Identify which cell holds the provided text, then report its [X, Y] central coordinate. 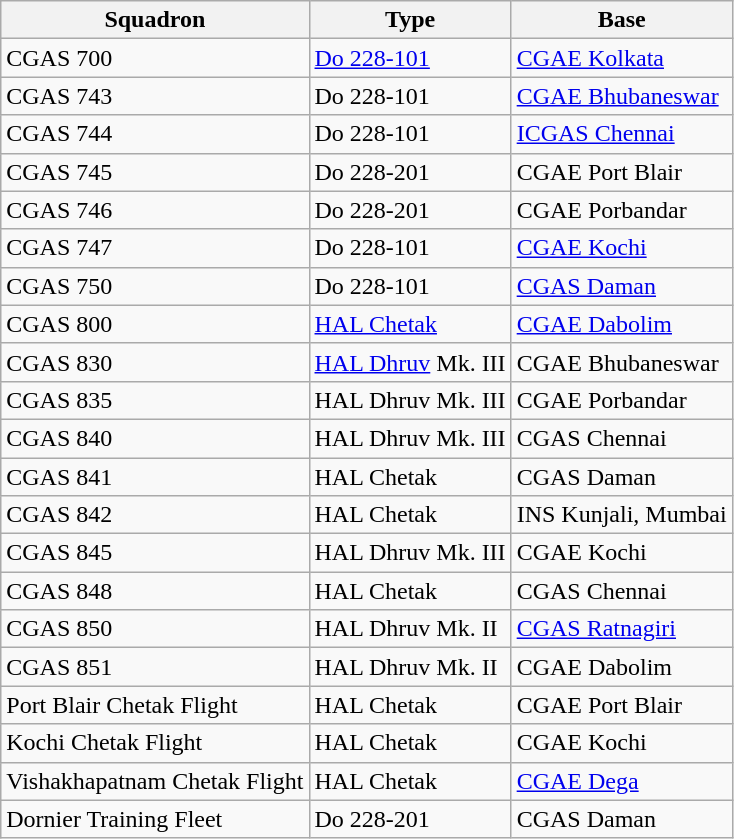
INS Kunjali, Mumbai [622, 515]
CGAS 841 [155, 477]
CGAS 845 [155, 553]
CGAS 747 [155, 248]
Dornier Training Fleet [155, 819]
CGAS Ratnagiri [622, 629]
CGAS 746 [155, 210]
CGAS 745 [155, 172]
Squadron [155, 20]
Port Blair Chetak Flight [155, 705]
CGAS 840 [155, 438]
CGAS 835 [155, 400]
CGAE Dega [622, 781]
CGAS 744 [155, 134]
CGAS 700 [155, 58]
CGAS 851 [155, 667]
Kochi Chetak Flight [155, 743]
CGAS 850 [155, 629]
Type [410, 20]
CGAS 830 [155, 362]
ICGAS Chennai [622, 134]
Base [622, 20]
CGAS 848 [155, 591]
Vishakhapatnam Chetak Flight [155, 781]
CGAE Kolkata [622, 58]
CGAS 842 [155, 515]
CGAS 800 [155, 324]
CGAS 750 [155, 286]
CGAS 743 [155, 96]
